Capture the cell that displays the provided text and extract its [X, Y] central coordinate. 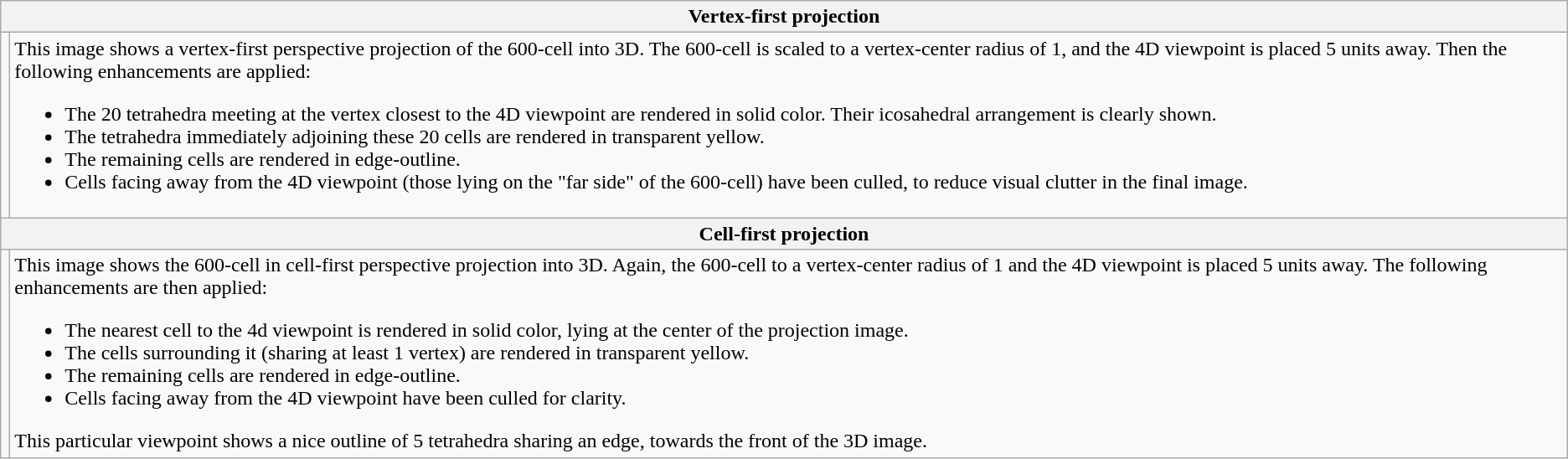
Cell-first projection [784, 234]
Vertex-first projection [784, 17]
